Detect which cell encompasses the target text, then output its (X, Y) center coordinate. 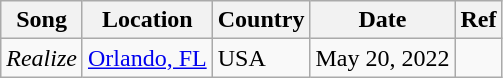
Realize (42, 58)
Date (382, 20)
Song (42, 20)
USA (261, 58)
Country (261, 20)
Ref (478, 20)
May 20, 2022 (382, 58)
Location (147, 20)
Orlando, FL (147, 58)
